Detect which cell encompasses the target text, then output its [X, Y] center coordinate. 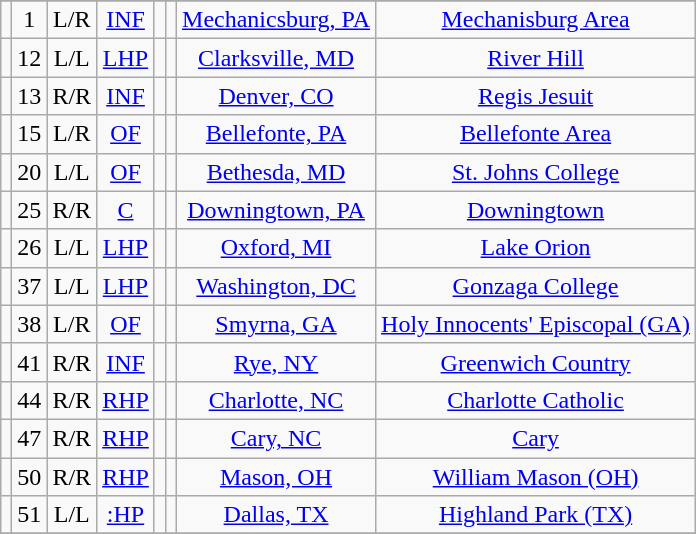
20 [30, 172]
St. Johns College [536, 172]
Bellefonte, PA [276, 134]
Highland Park (TX) [536, 515]
Oxford, MI [276, 248]
:HP [126, 515]
Charlotte Catholic [536, 400]
River Hill [536, 58]
37 [30, 286]
26 [30, 248]
Downingtown [536, 210]
13 [30, 96]
25 [30, 210]
12 [30, 58]
15 [30, 134]
Mechanisburg Area [536, 20]
Downingtown, PA [276, 210]
Lake Orion [536, 248]
Denver, CO [276, 96]
47 [30, 438]
Clarksville, MD [276, 58]
Dallas, TX [276, 515]
C [126, 210]
Smyrna, GA [276, 324]
50 [30, 477]
Charlotte, NC [276, 400]
Rye, NY [276, 362]
Holy Innocents' Episcopal (GA) [536, 324]
Regis Jesuit [536, 96]
Mason, OH [276, 477]
1 [30, 20]
Bethesda, MD [276, 172]
William Mason (OH) [536, 477]
Bellefonte Area [536, 134]
41 [30, 362]
Cary [536, 438]
Washington, DC [276, 286]
Gonzaga College [536, 286]
38 [30, 324]
51 [30, 515]
Greenwich Country [536, 362]
Cary, NC [276, 438]
Mechanicsburg, PA [276, 20]
44 [30, 400]
